Search for the cell housing the specified text and yield its [X, Y] center coordinate. 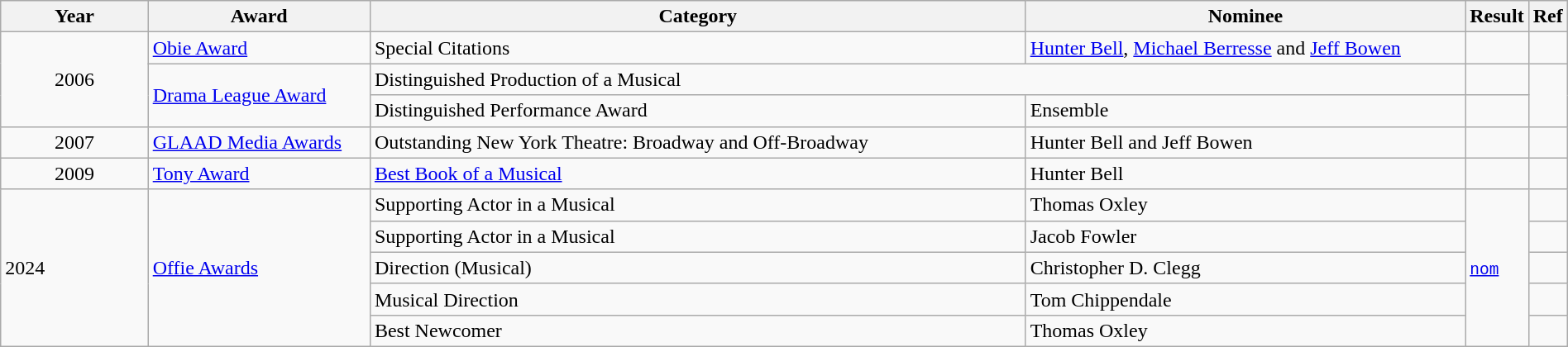
Best Book of a Musical [698, 173]
nom [1497, 268]
Hunter Bell [1245, 173]
Award [259, 17]
Jacob Fowler [1245, 236]
Ref [1548, 17]
Direction (Musical) [698, 268]
Best Newcomer [698, 330]
Distinguished Production of a Musical [917, 79]
Tony Award [259, 173]
Ensemble [1245, 111]
2009 [74, 173]
Category [698, 17]
2024 [74, 268]
Nominee [1245, 17]
Year [74, 17]
Distinguished Performance Award [698, 111]
Outstanding New York Theatre: Broadway and Off-Broadway [698, 142]
Offie Awards [259, 268]
2007 [74, 142]
Christopher D. Clegg [1245, 268]
GLAAD Media Awards [259, 142]
Obie Award [259, 48]
2006 [74, 79]
Special Citations [698, 48]
Musical Direction [698, 299]
Hunter Bell and Jeff Bowen [1245, 142]
Tom Chippendale [1245, 299]
Drama League Award [259, 95]
Result [1497, 17]
Hunter Bell, Michael Berresse and Jeff Bowen [1245, 48]
